Return (x, y) of the center of cell containing provided text 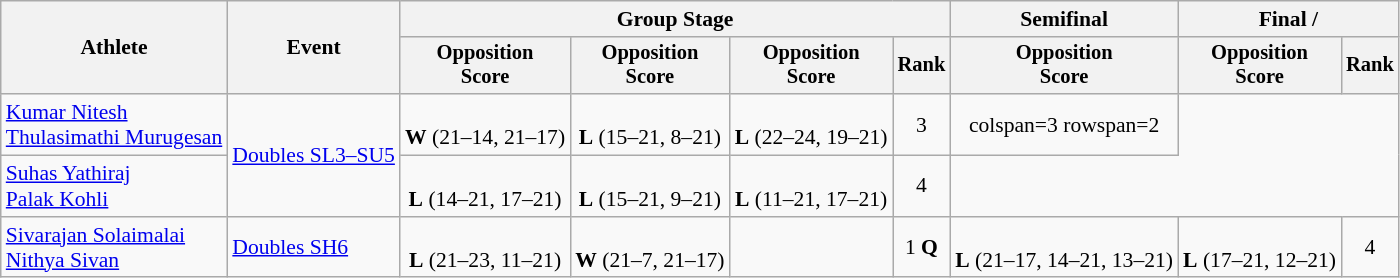
1 Q (922, 248)
Semifinal (1064, 19)
3 (922, 124)
colspan=3 rowspan=2 (1064, 124)
Doubles SH6 (314, 248)
L (22–24, 19–21) (812, 124)
W (21–14, 21–17) (485, 124)
L (21–23, 11–21) (485, 248)
Suhas Yathiraj Palak Kohli (114, 186)
L (21–17, 14–21, 13–21) (1064, 248)
L (15–21, 9–21) (650, 186)
L (11–21, 17–21) (812, 186)
L (15–21, 8–21) (650, 124)
Kumar Nitesh Thulasimathi Murugesan (114, 124)
Event (314, 48)
Athlete (114, 48)
Group Stage (675, 19)
W (21–7, 21–17) (650, 248)
L (17–21, 12–21) (1260, 248)
Doubles SL3–SU5 (314, 155)
Sivarajan Solaimalai Nithya Sivan (114, 248)
Final / (1288, 19)
L (14–21, 17–21) (485, 186)
